Find where the given text appears and provide that cell's center as (X, Y) coordinate. 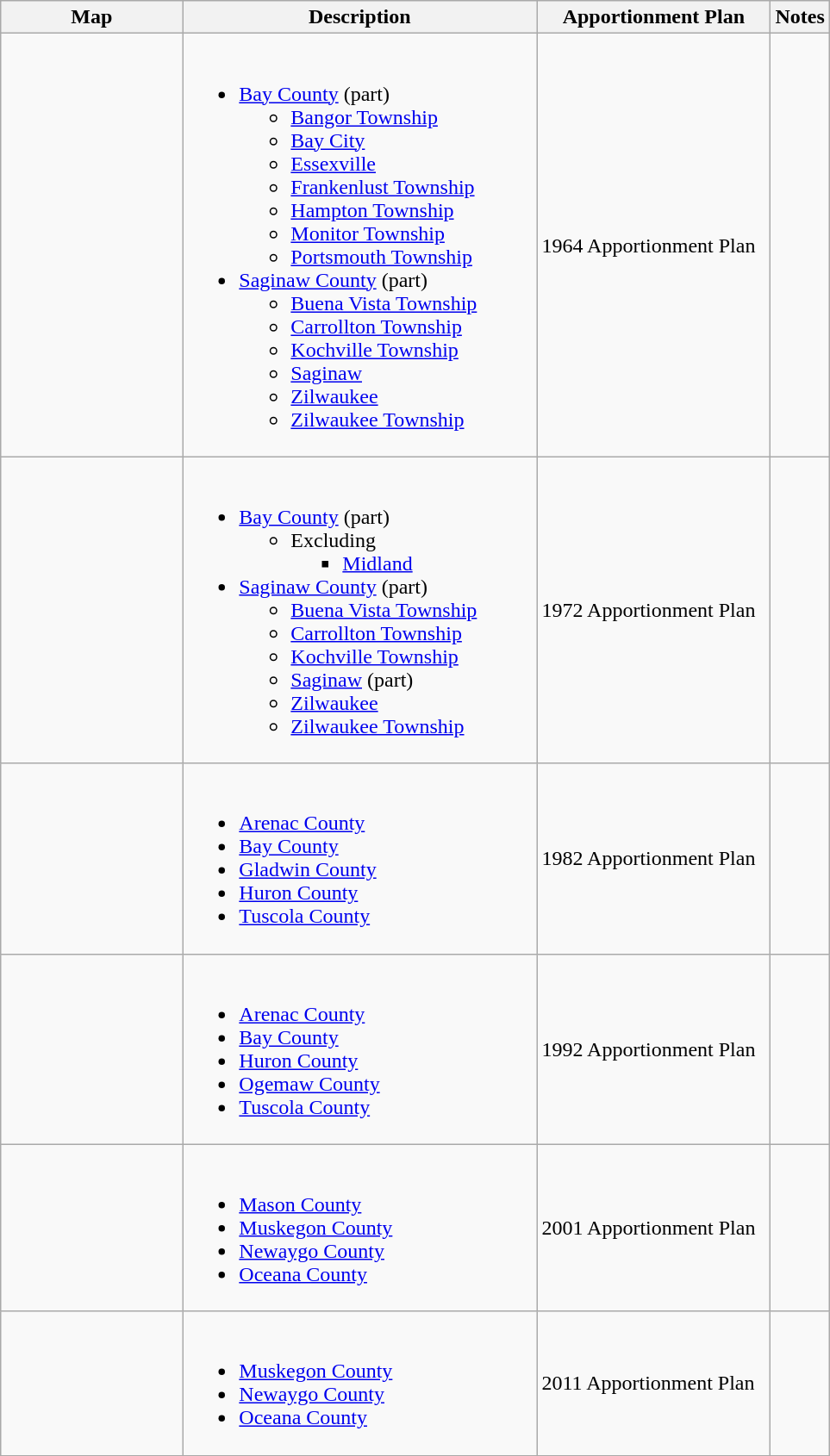
Description (360, 17)
Mason CountyMuskegon CountyNewaygo CountyOceana County (360, 1228)
Arenac CountyBay CountyHuron CountyOgemaw CountyTuscola County (360, 1049)
2011 Apportionment Plan (653, 1384)
Map (91, 17)
Apportionment Plan (653, 17)
1972 Apportionment Plan (653, 610)
Notes (800, 17)
Arenac CountyBay CountyGladwin CountyHuron CountyTuscola County (360, 858)
1964 Apportionment Plan (653, 245)
1982 Apportionment Plan (653, 858)
1992 Apportionment Plan (653, 1049)
Muskegon CountyNewaygo CountyOceana County (360, 1384)
2001 Apportionment Plan (653, 1228)
